Pinpoint the cell where the given text exists, returning its (x, y) midpoint coordinate. 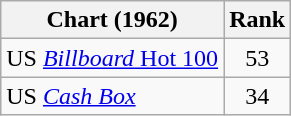
34 (258, 96)
Rank (258, 20)
Chart (1962) (112, 20)
53 (258, 58)
US Billboard Hot 100 (112, 58)
US Cash Box (112, 96)
